Locate the cell with the specified text and output its (X, Y) center coordinate. 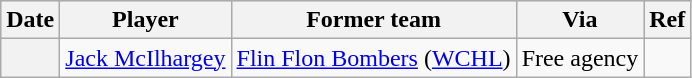
Ref (668, 20)
Jack McIlhargey (146, 58)
Player (146, 20)
Date (30, 20)
Via (580, 20)
Flin Flon Bombers (WCHL) (374, 58)
Former team (374, 20)
Free agency (580, 58)
